Return [X, Y] of the center of cell containing provided text 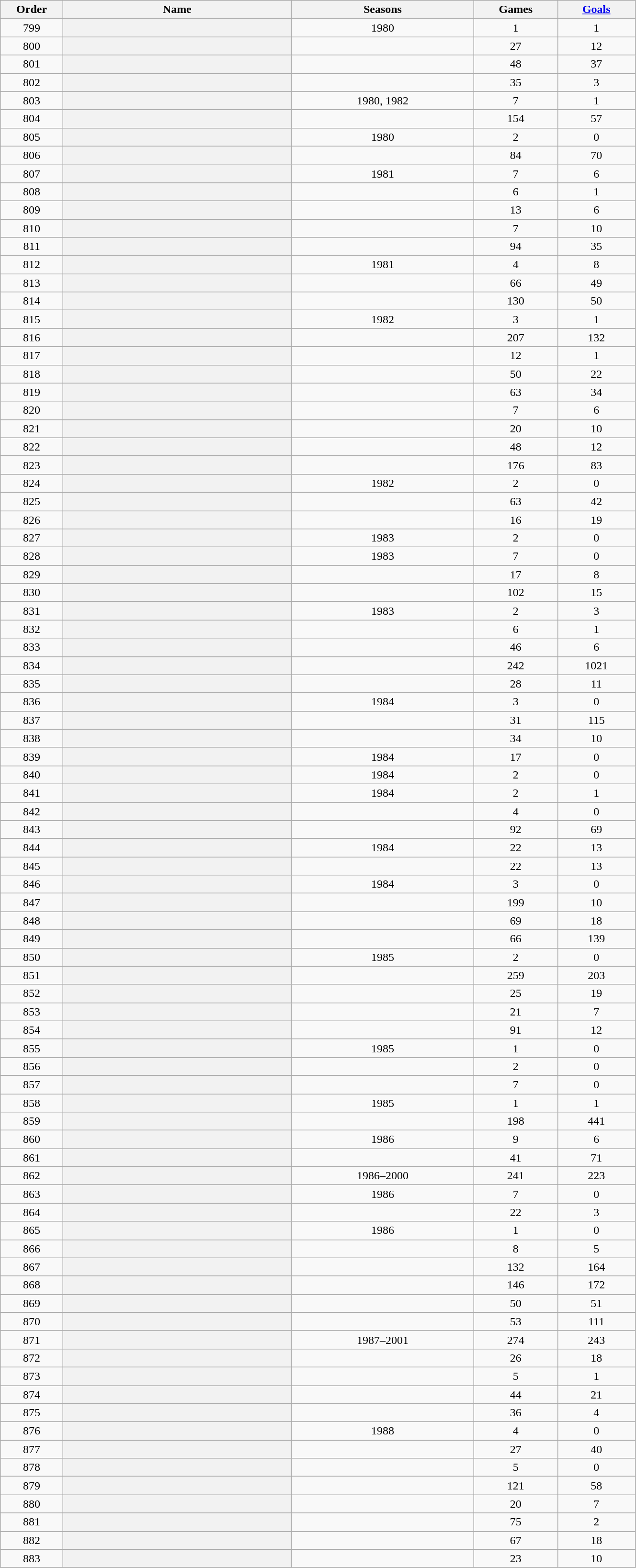
111 [596, 1321]
852 [32, 993]
841 [32, 793]
853 [32, 1012]
58 [596, 1486]
198 [516, 1121]
223 [596, 1176]
866 [32, 1249]
164 [596, 1267]
40 [596, 1449]
16 [516, 519]
848 [32, 921]
1986–2000 [382, 1176]
826 [32, 519]
850 [32, 957]
803 [32, 101]
840 [32, 775]
819 [32, 392]
814 [32, 301]
881 [32, 1522]
92 [516, 830]
839 [32, 756]
441 [596, 1121]
41 [516, 1158]
860 [32, 1139]
807 [32, 173]
25 [516, 993]
121 [516, 1486]
804 [32, 119]
242 [516, 666]
70 [596, 155]
851 [32, 975]
854 [32, 1030]
57 [596, 119]
26 [516, 1358]
859 [32, 1121]
31 [516, 720]
51 [596, 1303]
858 [32, 1103]
207 [516, 338]
822 [32, 447]
871 [32, 1340]
821 [32, 429]
42 [596, 501]
37 [596, 64]
49 [596, 283]
844 [32, 848]
880 [32, 1504]
876 [32, 1431]
67 [516, 1540]
825 [32, 501]
809 [32, 210]
830 [32, 593]
176 [516, 465]
834 [32, 666]
805 [32, 137]
115 [596, 720]
172 [596, 1285]
1021 [596, 666]
199 [516, 902]
203 [596, 975]
824 [32, 483]
842 [32, 812]
818 [32, 374]
808 [32, 192]
810 [32, 228]
15 [596, 593]
879 [32, 1486]
800 [32, 46]
139 [596, 939]
243 [596, 1340]
274 [516, 1340]
146 [516, 1285]
813 [32, 283]
849 [32, 939]
870 [32, 1321]
811 [32, 247]
855 [32, 1048]
1980, 1982 [382, 101]
835 [32, 684]
Seasons [382, 10]
154 [516, 119]
801 [32, 64]
102 [516, 593]
869 [32, 1303]
83 [596, 465]
867 [32, 1267]
873 [32, 1376]
817 [32, 356]
Goals [596, 10]
94 [516, 247]
843 [32, 830]
847 [32, 902]
84 [516, 155]
836 [32, 702]
75 [516, 1522]
259 [516, 975]
827 [32, 538]
23 [516, 1558]
802 [32, 82]
130 [516, 301]
241 [516, 1176]
831 [32, 611]
820 [32, 410]
857 [32, 1084]
833 [32, 647]
816 [32, 338]
874 [32, 1395]
Order [32, 10]
806 [32, 155]
829 [32, 575]
865 [32, 1230]
864 [32, 1212]
53 [516, 1321]
877 [32, 1449]
823 [32, 465]
9 [516, 1139]
861 [32, 1158]
828 [32, 556]
815 [32, 319]
856 [32, 1066]
832 [32, 629]
863 [32, 1194]
36 [516, 1413]
28 [516, 684]
837 [32, 720]
846 [32, 884]
868 [32, 1285]
Name [177, 10]
799 [32, 28]
862 [32, 1176]
46 [516, 647]
1988 [382, 1431]
875 [32, 1413]
882 [32, 1540]
812 [32, 265]
44 [516, 1395]
71 [596, 1158]
91 [516, 1030]
878 [32, 1467]
845 [32, 866]
1987–2001 [382, 1340]
872 [32, 1358]
11 [596, 684]
Games [516, 10]
838 [32, 738]
883 [32, 1558]
